Return the [x, y] coordinate for the center point of the cell that contains the specified text.  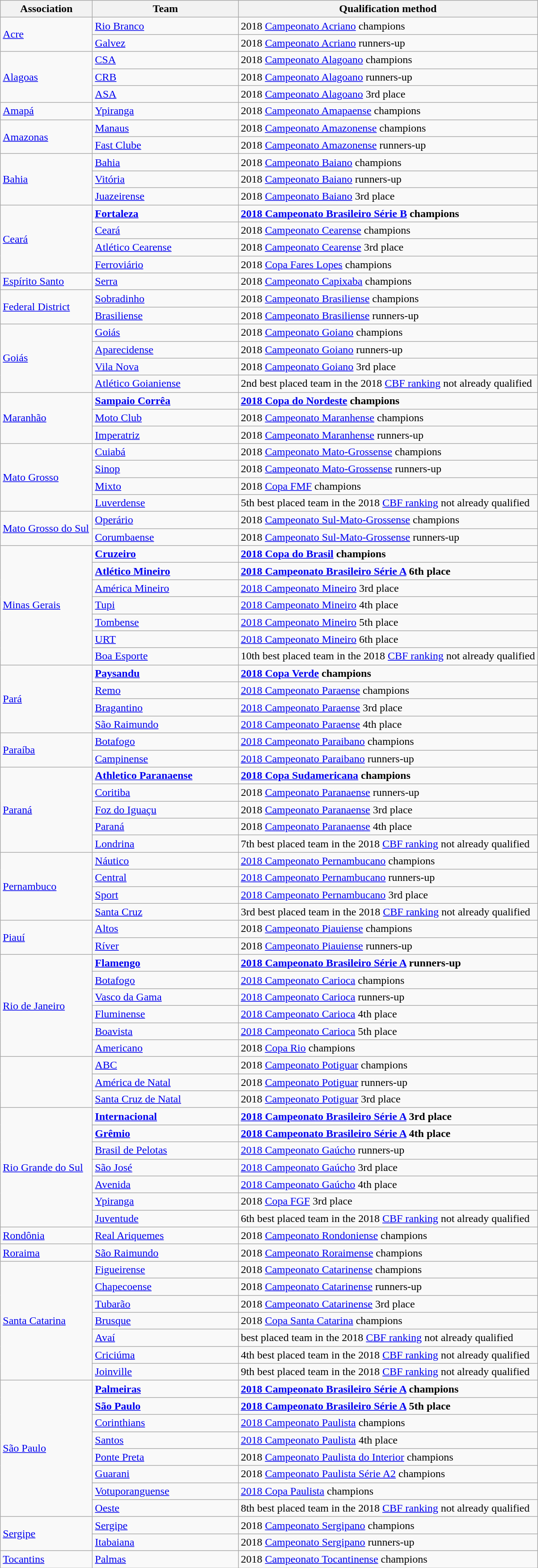
2018 Campeonato Alagoano 3rd place [388, 94]
Sinop [165, 469]
2018 Copa FGF 3rd place [388, 1201]
2018 Campeonato Mineiro 5th place [388, 622]
2018 Campeonato Amapaense champions [388, 111]
Santa Catarina [47, 1320]
2018 Copa Verde champions [388, 673]
Tupi [165, 605]
2018 Campeonato Brasileiro Série A runners-up [388, 963]
Cuiabá [165, 452]
Londrina [165, 844]
Galvez [165, 43]
Amazonas [47, 137]
2018 Campeonato Paraibano champions [388, 741]
Joinville [165, 1372]
2018 Campeonato Paranaense runners-up [388, 793]
2018 Campeonato Gaúcho 3rd place [388, 1167]
2018 Copa Santa Catarina champions [388, 1321]
ASA [165, 94]
ABC [165, 1065]
Operário [165, 520]
2018 Campeonato Alagoano champions [388, 60]
Internacional [165, 1116]
2018 Campeonato Mineiro 4th place [388, 605]
8th best placed team in the 2018 CBF ranking not already qualified [388, 1508]
Aparecidense [165, 350]
Brusque [165, 1321]
2018 Campeonato Brasileiro Série A champions [388, 1389]
Corinthians [165, 1423]
Santos [165, 1440]
2018 Campeonato Pernambucano champions [388, 861]
Sport [165, 895]
Atlético Mineiro [165, 571]
2018 Campeonato Sergipano runners-up [388, 1542]
2018 Campeonato Baiano runners-up [388, 179]
Vasco da Gama [165, 997]
Federal District [47, 307]
2018 Campeonato Goiano 3rd place [388, 367]
2018 Campeonato Baiano 3rd place [388, 196]
Moto Club [165, 418]
Coritiba [165, 793]
2018 Campeonato Paulista do Interior champions [388, 1457]
Sampaio Corrêa [165, 401]
Acre [47, 34]
Americano [165, 1048]
Tombense [165, 622]
5th best placed team in the 2018 CBF ranking not already qualified [388, 503]
2018 Campeonato Paulista 4th place [388, 1440]
América Mineiro [165, 588]
2018 Campeonato Paranaense 3rd place [388, 810]
2018 Campeonato Rondoniense champions [388, 1235]
Bragantino [165, 707]
2018 Campeonato Paraense champions [388, 690]
Chapecoense [165, 1286]
2018 Campeonato Catarinense champions [388, 1269]
2018 Campeonato Brasiliense runners-up [388, 316]
2018 Campeonato Piauiense champions [388, 929]
2018 Campeonato Goiano champions [388, 333]
2018 Campeonato Mato-Grossense runners-up [388, 469]
Avenida [165, 1184]
Brasil de Pelotas [165, 1150]
2018 Campeonato Pernambucano runners-up [388, 878]
2018 Copa do Nordeste champions [388, 401]
Espírito Santo [47, 282]
Votuporanguense [165, 1491]
Paysandu [165, 673]
Oeste [165, 1508]
Mato Grosso do Sul [47, 529]
Athletico Paranaense [165, 776]
Alagoas [47, 77]
2018 Copa Fares Lopes champions [388, 265]
2018 Campeonato Catarinense 3rd place [388, 1304]
URT [165, 639]
Qualification method [388, 9]
2018 Campeonato Acriano runners-up [388, 43]
Ponte Preta [165, 1457]
Avaí [165, 1338]
Atlético Goianiense [165, 384]
Rio Grande do Sul [47, 1167]
CSA [165, 60]
Roraima [47, 1252]
2018 Campeonato Carioca 4th place [388, 1014]
Altos [165, 929]
Fast Clube [165, 145]
7th best placed team in the 2018 CBF ranking not already qualified [388, 844]
2018 Campeonato Cearense 3rd place [388, 248]
Palmeiras [165, 1389]
Maranhão [47, 418]
10th best placed team in the 2018 CBF ranking not already qualified [388, 656]
2018 Copa do Brasil champions [388, 554]
2018 Campeonato Paraense 4th place [388, 724]
Piauí [47, 937]
São José [165, 1167]
Palmas [165, 1559]
4th best placed team in the 2018 CBF ranking not already qualified [388, 1355]
2018 Campeonato Paraibano runners-up [388, 759]
2018 Campeonato Potiguar 3rd place [388, 1099]
2018 Campeonato Gaúcho 4th place [388, 1184]
2018 Campeonato Piauiense runners-up [388, 946]
Rio de Janeiro [47, 1005]
Tocantins [47, 1559]
Ferroviário [165, 265]
2018 Campeonato Catarinense runners-up [388, 1286]
Atlético Cearense [165, 248]
Rio Branco [165, 26]
Vitória [165, 179]
2018 Campeonato Brasileiro Série B champions [388, 214]
2018 Campeonato Brasileiro Série A 5th place [388, 1406]
3rd best placed team in the 2018 CBF ranking not already qualified [388, 912]
2018 Campeonato Cearense champions [388, 231]
Mixto [165, 486]
2nd best placed team in the 2018 CBF ranking not already qualified [388, 384]
6th best placed team in the 2018 CBF ranking not already qualified [388, 1218]
Santa Cruz [165, 912]
Luverdense [165, 503]
2018 Campeonato Roraimense champions [388, 1252]
Real Ariquemes [165, 1235]
Team [165, 9]
2018 Campeonato Paulista champions [388, 1423]
2018 Campeonato Goiano runners-up [388, 350]
2018 Campeonato Mineiro 6th place [388, 639]
Figueirense [165, 1269]
2018 Campeonato Potiguar champions [388, 1065]
2018 Copa Rio champions [388, 1048]
2018 Campeonato Tocantinense champions [388, 1559]
Boa Esporte [165, 656]
Pernambuco [47, 886]
Flamengo [165, 963]
Guarani [165, 1474]
Náutico [165, 861]
Vila Nova [165, 367]
Boavista [165, 1031]
2018 Copa FMF champions [388, 486]
Juventude [165, 1218]
2018 Campeonato Paulista Série A2 champions [388, 1474]
Santa Cruz de Natal [165, 1099]
2018 Campeonato Mato-Grossense champions [388, 452]
Sobradinho [165, 299]
2018 Campeonato Brasiliense champions [388, 299]
Grêmio [165, 1133]
CRB [165, 77]
Cruzeiro [165, 554]
2018 Campeonato Brasileiro Série A 3rd place [388, 1116]
2018 Campeonato Potiguar runners-up [388, 1082]
9th best placed team in the 2018 CBF ranking not already qualified [388, 1372]
2018 Campeonato Capixaba champions [388, 282]
2018 Campeonato Paraense 3rd place [388, 707]
Rondônia [47, 1235]
2018 Campeonato Paranaense 4th place [388, 827]
Association [47, 9]
2018 Campeonato Carioca champions [388, 980]
Minas Gerais [47, 605]
2018 Campeonato Maranhense runners-up [388, 435]
2018 Copa Paulista champions [388, 1491]
2018 Campeonato Carioca 5th place [388, 1031]
2018 Campeonato Alagoano runners-up [388, 77]
Criciúma [165, 1355]
Central [165, 878]
Manaus [165, 128]
Mato Grosso [47, 477]
2018 Campeonato Gaúcho runners-up [388, 1150]
2018 Campeonato Sul-Mato-Grossense champions [388, 520]
2018 Copa Sudamericana champions [388, 776]
Tubarão [165, 1304]
2018 Campeonato Carioca runners-up [388, 997]
Imperatriz [165, 435]
Corumbaense [165, 537]
2018 Campeonato Maranhense champions [388, 418]
Serra [165, 282]
2018 Campeonato Baiano champions [388, 162]
Remo [165, 690]
Brasiliense [165, 316]
Ríver [165, 946]
best placed team in the 2018 CBF ranking not already qualified [388, 1338]
2018 Campeonato Mineiro 3rd place [388, 588]
Juazeirense [165, 196]
2018 Campeonato Amazonense runners-up [388, 145]
2018 Campeonato Brasileiro Série A 6th place [388, 571]
Itabaiana [165, 1542]
Fluminense [165, 1014]
Campinense [165, 759]
2018 Campeonato Amazonense champions [388, 128]
2018 Campeonato Pernambucano 3rd place [388, 895]
Fortaleza [165, 214]
Pará [47, 699]
2018 Campeonato Sergipano champions [388, 1525]
Foz do Iguaçu [165, 810]
Paraíba [47, 750]
2018 Campeonato Brasileiro Série A 4th place [388, 1133]
Amapá [47, 111]
2018 Campeonato Acriano champions [388, 26]
2018 Campeonato Sul-Mato-Grossense runners-up [388, 537]
América de Natal [165, 1082]
